From the cell containing the given text, extract its center point as (X, Y) coordinate. 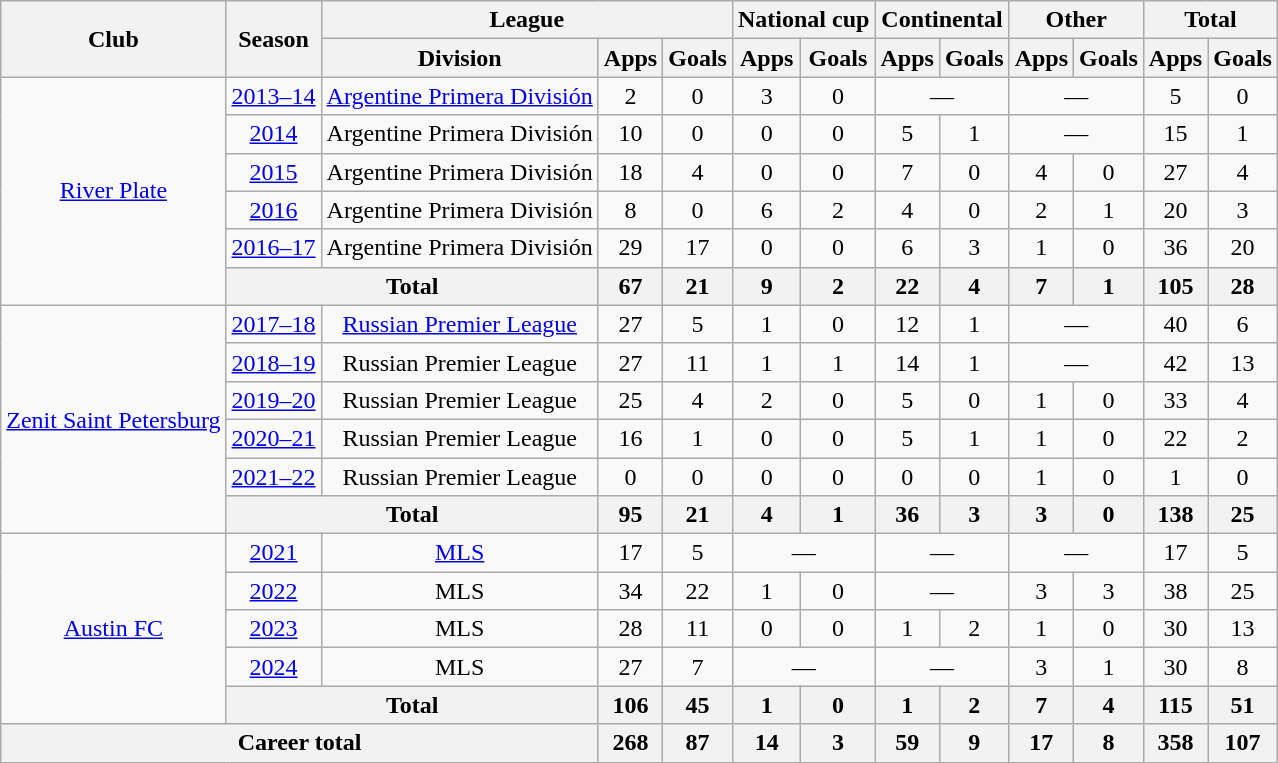
Continental (942, 20)
12 (907, 324)
18 (630, 172)
15 (1175, 134)
106 (630, 705)
51 (1243, 705)
Division (460, 58)
42 (1175, 362)
59 (907, 743)
38 (1175, 591)
2018–19 (274, 362)
2015 (274, 172)
Zenit Saint Petersburg (114, 419)
2024 (274, 667)
107 (1243, 743)
2021–22 (274, 477)
138 (1175, 515)
268 (630, 743)
2022 (274, 591)
67 (630, 286)
87 (698, 743)
115 (1175, 705)
16 (630, 438)
33 (1175, 400)
40 (1175, 324)
River Plate (114, 191)
2013–14 (274, 96)
Career total (300, 743)
Club (114, 39)
95 (630, 515)
2014 (274, 134)
29 (630, 248)
2017–18 (274, 324)
2016–17 (274, 248)
Season (274, 39)
358 (1175, 743)
105 (1175, 286)
2023 (274, 629)
2019–20 (274, 400)
National cup (803, 20)
2021 (274, 553)
10 (630, 134)
34 (630, 591)
Austin FC (114, 629)
2016 (274, 210)
45 (698, 705)
League (526, 20)
2020–21 (274, 438)
Other (1076, 20)
